Extract the (X, Y) coordinate from the center of the cell holding the provided text.  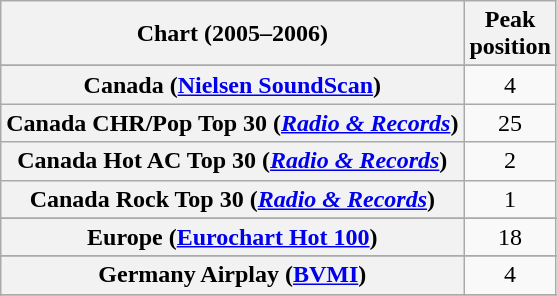
Chart (2005–2006) (232, 34)
Canada (Nielsen SoundScan) (232, 85)
1 (510, 199)
Europe (Eurochart Hot 100) (232, 237)
25 (510, 123)
Canada CHR/Pop Top 30 (Radio & Records) (232, 123)
Canada Hot AC Top 30 (Radio & Records) (232, 161)
Canada Rock Top 30 (Radio & Records) (232, 199)
18 (510, 237)
2 (510, 161)
Peakposition (510, 34)
Germany Airplay (BVMI) (232, 275)
